Provide the (X, Y) coordinate of the cell's center where the given text is located.  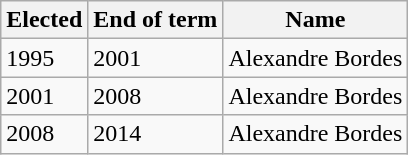
1995 (44, 58)
Name (316, 20)
End of term (156, 20)
Elected (44, 20)
2014 (156, 134)
